Determine the (X, Y) coordinate at the center of the cell enclosing the given text.  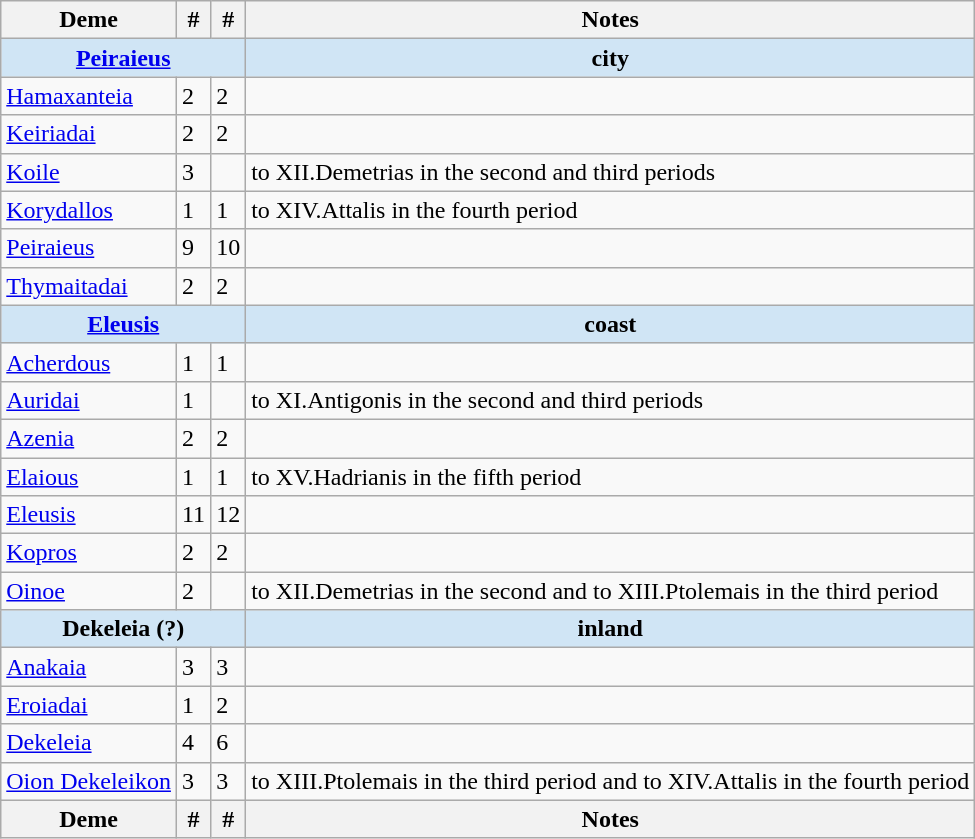
Hamaxanteia (89, 96)
city (610, 58)
Keiriadai (89, 134)
Thymaitadai (89, 286)
9 (193, 248)
11 (193, 515)
to XIV.Attalis in the fourth period (610, 210)
inland (610, 629)
6 (228, 743)
Anakaia (89, 667)
coast (610, 324)
to XII.Demetrias in the second and third periods (610, 172)
4 (193, 743)
Koile (89, 172)
Azenia (89, 438)
10 (228, 248)
12 (228, 515)
Oion Dekeleikon (89, 781)
Kopros (89, 553)
Eroiadai (89, 705)
Acherdous (89, 362)
Auridai (89, 400)
Oinoe (89, 591)
to XI.Antigonis in the second and third periods (610, 400)
Dekeleia (89, 743)
to XIII.Ptolemais in the third period and to XIV.Attalis in the fourth period (610, 781)
Korydallos (89, 210)
Elaious (89, 477)
to XII.Demetrias in the second and to XIII.Ptolemais in the third period (610, 591)
to XV.Hadrianis in the fifth period (610, 477)
Dekeleia (?) (124, 629)
